From the cell containing the given text, extract its center point as (x, y) coordinate. 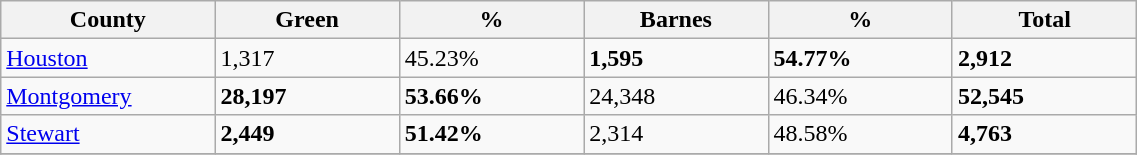
Green (307, 20)
Total (1044, 20)
54.77% (860, 58)
2,314 (676, 134)
53.66% (491, 96)
2,912 (1044, 58)
Barnes (676, 20)
4,763 (1044, 134)
28,197 (307, 96)
Stewart (108, 134)
2,449 (307, 134)
Montgomery (108, 96)
Houston (108, 58)
46.34% (860, 96)
48.58% (860, 134)
1,317 (307, 58)
52,545 (1044, 96)
24,348 (676, 96)
County (108, 20)
45.23% (491, 58)
1,595 (676, 58)
51.42% (491, 134)
